Capture the cell that displays the provided text and extract its (x, y) central coordinate. 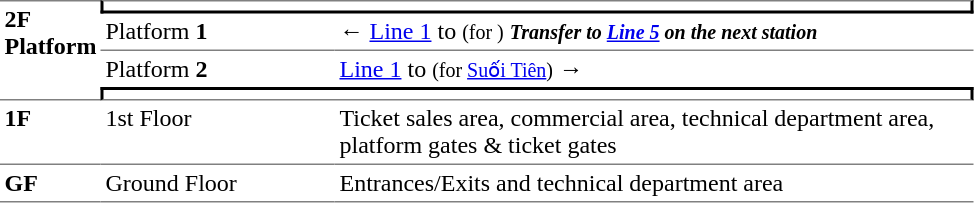
1F (50, 132)
Ticket sales area, commercial area, technical department area, platform gates & ticket gates (654, 132)
Ground Floor (218, 184)
← Line 1 to (for ) Transfer to Line 5 on the next station (654, 33)
1st Floor (218, 132)
GF (50, 184)
Line 1 to (for Suối Tiên) → (654, 69)
2FPlatform (50, 50)
Platform 2 (218, 69)
Entrances/Exits and technical department area (654, 184)
Platform 1 (218, 33)
